Provide the (x, y) coordinate of the cell's center where the given text is located.  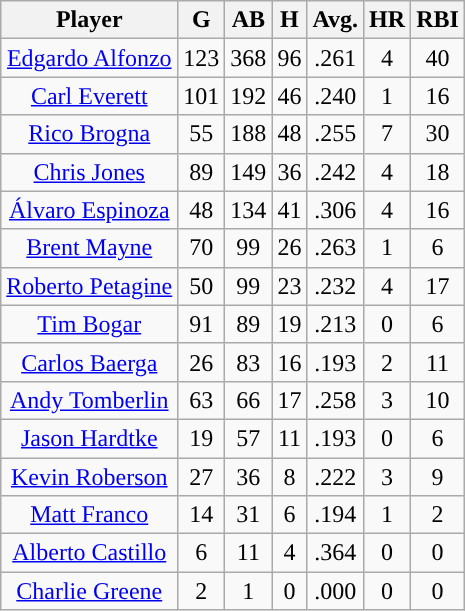
Alberto Castillo (90, 553)
Brent Mayne (90, 248)
101 (202, 96)
57 (248, 438)
Matt Franco (90, 515)
Carl Everett (90, 96)
AB (248, 20)
66 (248, 400)
H (290, 20)
96 (290, 58)
70 (202, 248)
18 (438, 172)
149 (248, 172)
.258 (336, 400)
Kevin Roberson (90, 477)
188 (248, 134)
Avg. (336, 20)
.306 (336, 210)
91 (202, 324)
Álvaro Espinoza (90, 210)
134 (248, 210)
.194 (336, 515)
40 (438, 58)
46 (290, 96)
.242 (336, 172)
30 (438, 134)
83 (248, 362)
55 (202, 134)
10 (438, 400)
.263 (336, 248)
Tim Bogar (90, 324)
.240 (336, 96)
7 (388, 134)
23 (290, 286)
41 (290, 210)
368 (248, 58)
.222 (336, 477)
G (202, 20)
Andy Tomberlin (90, 400)
Rico Brogna (90, 134)
.000 (336, 591)
8 (290, 477)
Roberto Petagine (90, 286)
63 (202, 400)
.364 (336, 553)
HR (388, 20)
Charlie Greene (90, 591)
Carlos Baerga (90, 362)
Chris Jones (90, 172)
27 (202, 477)
RBI (438, 20)
Jason Hardtke (90, 438)
.255 (336, 134)
.232 (336, 286)
.213 (336, 324)
Edgardo Alfonzo (90, 58)
192 (248, 96)
31 (248, 515)
14 (202, 515)
.261 (336, 58)
50 (202, 286)
9 (438, 477)
Player (90, 20)
123 (202, 58)
